Extract the [x, y] coordinate from the center of the cell holding the provided text.  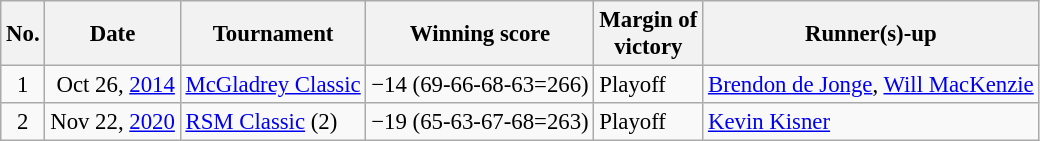
Runner(s)-up [871, 34]
McGladrey Classic [273, 85]
Margin ofvictory [648, 34]
No. [23, 34]
Kevin Kisner [871, 122]
1 [23, 85]
2 [23, 122]
RSM Classic (2) [273, 122]
Brendon de Jonge, Will MacKenzie [871, 85]
−14 (69-66-68-63=266) [480, 85]
Tournament [273, 34]
Date [112, 34]
−19 (65-63-67-68=263) [480, 122]
Oct 26, 2014 [112, 85]
Nov 22, 2020 [112, 122]
Winning score [480, 34]
